Identify which cell holds the provided text, then report its [X, Y] central coordinate. 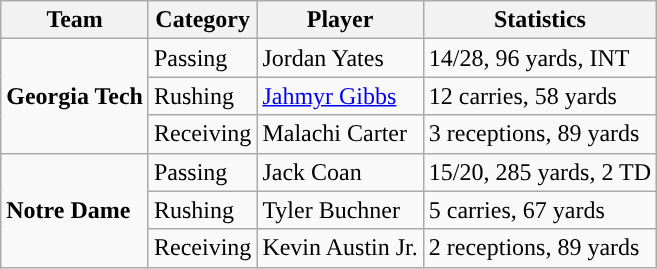
14/28, 96 yards, INT [540, 58]
Notre Dame [75, 210]
15/20, 285 yards, 2 TD [540, 172]
Jack Coan [340, 172]
Statistics [540, 20]
Jordan Yates [340, 58]
Player [340, 20]
Category [202, 20]
Tyler Buchner [340, 210]
2 receptions, 89 yards [540, 248]
Kevin Austin Jr. [340, 248]
Malachi Carter [340, 134]
5 carries, 67 yards [540, 210]
Jahmyr Gibbs [340, 96]
3 receptions, 89 yards [540, 134]
12 carries, 58 yards [540, 96]
Team [75, 20]
Georgia Tech [75, 96]
